Determine the [X, Y] coordinate at the center of the cell enclosing the given text.  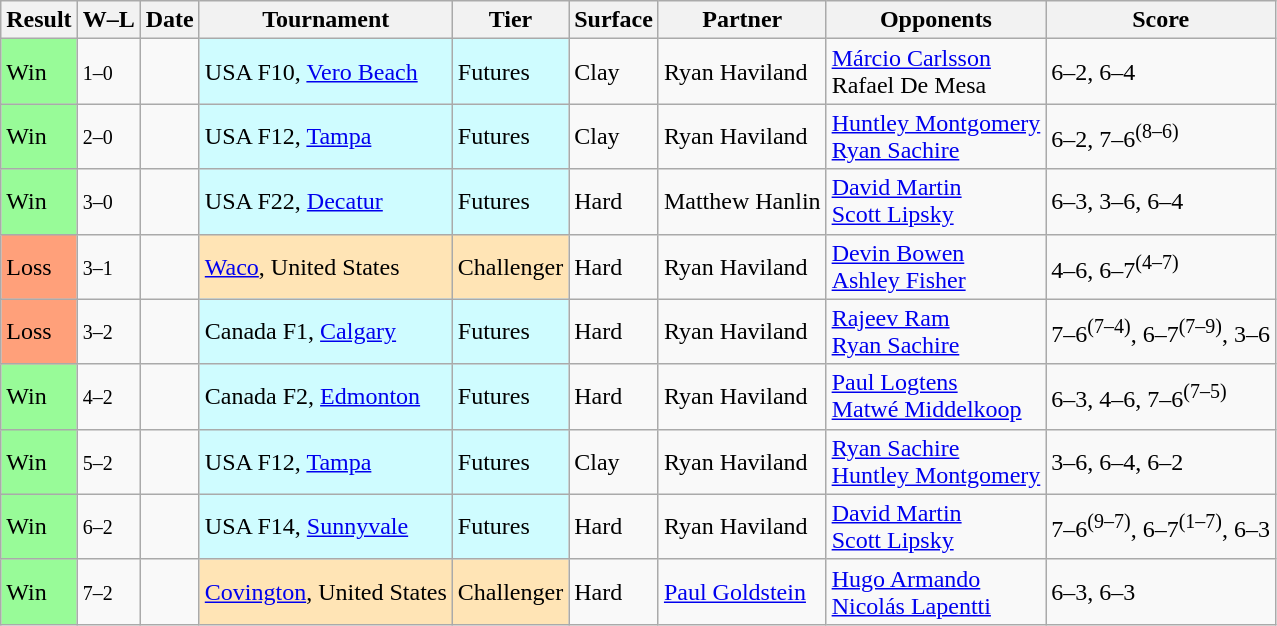
3–6, 6–4, 6–2 [1161, 462]
6–2, 7–6(8–6) [1161, 136]
Surface [614, 20]
Waco, United States [326, 266]
7–6(9–7), 6–7(1–7), 6–3 [1161, 526]
6–2 [108, 526]
7–2 [108, 592]
6–3, 3–6, 6–4 [1161, 202]
USA F14, Sunnyvale [326, 526]
Covington, United States [326, 592]
Opponents [936, 20]
Paul Logtens Matwé Middelkoop [936, 396]
Devin Bowen Ashley Fisher [936, 266]
Márcio Carlsson Rafael De Mesa [936, 72]
Tier [510, 20]
Canada F2, Edmonton [326, 396]
USA F22, Decatur [326, 202]
Partner [742, 20]
Huntley Montgomery Ryan Sachire [936, 136]
2–0 [108, 136]
Canada F1, Calgary [326, 332]
3–1 [108, 266]
Paul Goldstein [742, 592]
Ryan Sachire Huntley Montgomery [936, 462]
4–2 [108, 396]
6–2, 6–4 [1161, 72]
USA F10, Vero Beach [326, 72]
Rajeev Ram Ryan Sachire [936, 332]
W–L [108, 20]
3–0 [108, 202]
6–3, 6–3 [1161, 592]
Score [1161, 20]
Hugo Armando Nicolás Lapentti [936, 592]
Result [39, 20]
Tournament [326, 20]
7–6(7–4), 6–7(7–9), 3–6 [1161, 332]
3–2 [108, 332]
Matthew Hanlin [742, 202]
5–2 [108, 462]
4–6, 6–7(4–7) [1161, 266]
Date [170, 20]
6–3, 4–6, 7–6(7–5) [1161, 396]
1–0 [108, 72]
